Search for the cell housing the specified text and yield its [x, y] center coordinate. 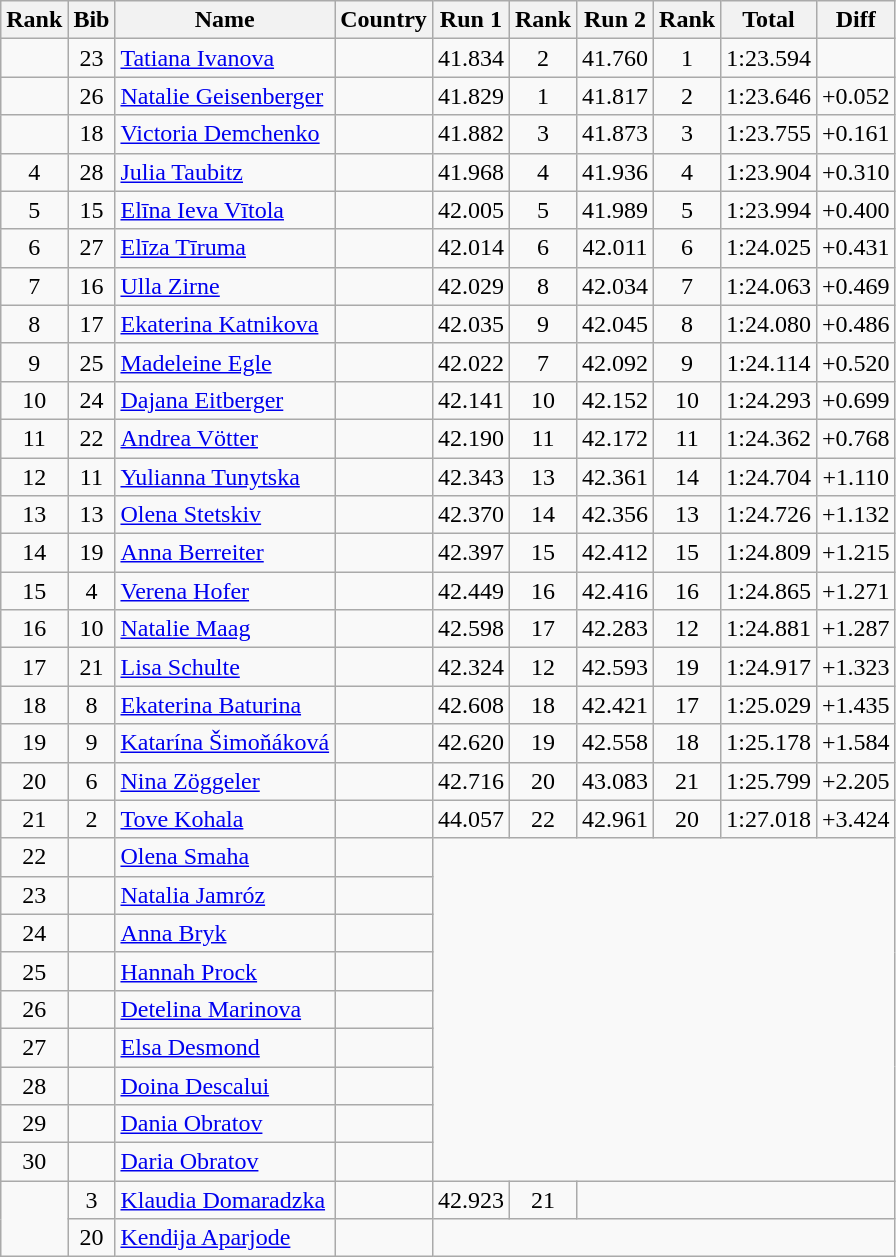
Nina Zöggeler [225, 781]
41.829 [470, 96]
1:24.809 [769, 553]
1:23.594 [769, 58]
42.035 [470, 324]
42.923 [470, 1200]
+0.486 [856, 324]
44.057 [470, 819]
42.620 [470, 743]
41.882 [470, 134]
Verena Hofer [225, 591]
1:24.704 [769, 477]
42.005 [470, 210]
Anna Bryk [225, 933]
1:23.904 [769, 172]
1:24.114 [769, 362]
1:24.726 [769, 515]
1:24.080 [769, 324]
42.361 [616, 477]
1:27.018 [769, 819]
Run 2 [616, 20]
42.172 [616, 438]
Natalie Maag [225, 629]
Hannah Prock [225, 971]
Kendija Aparjode [225, 1238]
Diff [856, 20]
Yulianna Tunytska [225, 477]
Andrea Vötter [225, 438]
Elīna Ieva Vītola [225, 210]
42.141 [470, 400]
41.817 [616, 96]
+0.310 [856, 172]
Olena Stetskiv [225, 515]
+2.205 [856, 781]
42.343 [470, 477]
Elīza Tīruma [225, 248]
42.558 [616, 743]
42.421 [616, 705]
+1.323 [856, 667]
Dajana Eitberger [225, 400]
42.716 [470, 781]
42.152 [616, 400]
41.834 [470, 58]
Madeleine Egle [225, 362]
42.449 [470, 591]
+1.110 [856, 477]
1:24.881 [769, 629]
42.283 [616, 629]
30 [34, 1162]
41.873 [616, 134]
1:24.362 [769, 438]
+1.271 [856, 591]
Country [384, 20]
Natalie Geisenberger [225, 96]
Bib [92, 20]
+0.699 [856, 400]
42.961 [616, 819]
Ekaterina Baturina [225, 705]
42.412 [616, 553]
+1.132 [856, 515]
41.989 [616, 210]
Detelina Marinova [225, 1009]
Victoria Demchenko [225, 134]
42.397 [470, 553]
+0.520 [856, 362]
Lisa Schulte [225, 667]
+3.424 [856, 819]
+0.161 [856, 134]
Run 1 [470, 20]
41.968 [470, 172]
42.029 [470, 286]
1:24.917 [769, 667]
41.936 [616, 172]
Doina Descalui [225, 1085]
+1.584 [856, 743]
1:23.994 [769, 210]
Julia Taubitz [225, 172]
1:25.799 [769, 781]
Ulla Zirne [225, 286]
Elsa Desmond [225, 1047]
42.608 [470, 705]
1:24.865 [769, 591]
1:24.025 [769, 248]
Ekaterina Katnikova [225, 324]
+0.052 [856, 96]
43.083 [616, 781]
42.356 [616, 515]
42.092 [616, 362]
Klaudia Domaradzka [225, 1200]
1:25.178 [769, 743]
Daria Obratov [225, 1162]
41.760 [616, 58]
Dania Obratov [225, 1124]
Tatiana Ivanova [225, 58]
Natalia Jamróz [225, 895]
42.014 [470, 248]
1:23.646 [769, 96]
+0.469 [856, 286]
42.045 [616, 324]
42.011 [616, 248]
1:25.029 [769, 705]
42.370 [470, 515]
42.022 [470, 362]
42.190 [470, 438]
+0.768 [856, 438]
42.598 [470, 629]
42.416 [616, 591]
29 [34, 1124]
Name [225, 20]
+0.431 [856, 248]
Katarína Šimoňáková [225, 743]
42.593 [616, 667]
Tove Kohala [225, 819]
42.034 [616, 286]
+1.287 [856, 629]
1:24.293 [769, 400]
1:23.755 [769, 134]
Olena Smaha [225, 857]
1:24.063 [769, 286]
42.324 [470, 667]
+1.215 [856, 553]
+0.400 [856, 210]
Total [769, 20]
Anna Berreiter [225, 553]
+1.435 [856, 705]
